Return the [X, Y] coordinate for the center point of the cell that contains the specified text.  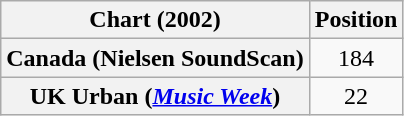
22 [356, 96]
UK Urban (Music Week) [155, 96]
Position [356, 20]
184 [356, 58]
Chart (2002) [155, 20]
Canada (Nielsen SoundScan) [155, 58]
